Provide the (X, Y) coordinate of the cell's center where the given text is located.  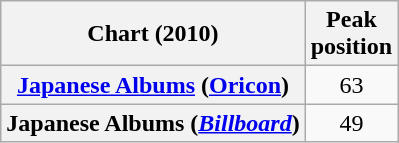
49 (351, 123)
Japanese Albums (Oricon) (153, 85)
Chart (2010) (153, 34)
63 (351, 85)
Japanese Albums (Billboard) (153, 123)
Peakposition (351, 34)
